Detect which cell encompasses the target text, then output its (X, Y) center coordinate. 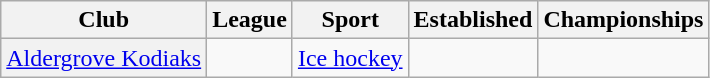
Aldergrove Kodiaks (104, 58)
Championships (624, 20)
Club (104, 20)
Established (473, 20)
Sport (350, 20)
Ice hockey (350, 58)
League (250, 20)
